From the cell containing the given text, extract its center point as [x, y] coordinate. 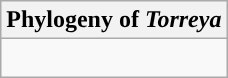
Phylogeny of Torreya [114, 20]
